Search for the cell housing the specified text and yield its (X, Y) center coordinate. 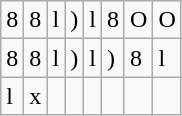
x (36, 96)
